Locate the cell with the specified text and output its [X, Y] center coordinate. 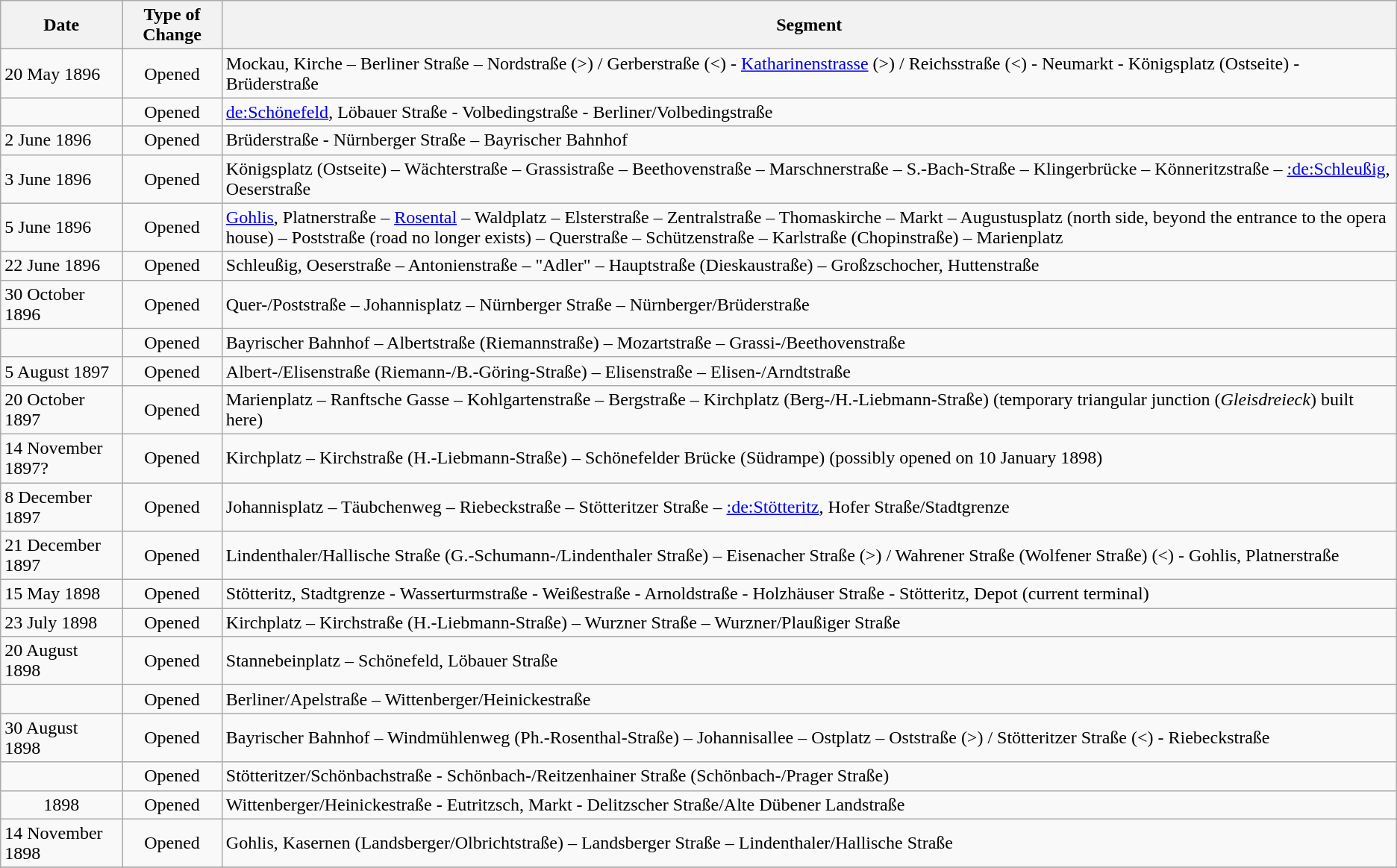
30 August 1898 [61, 737]
5 August 1897 [61, 371]
23 July 1898 [61, 622]
21 December 1897 [61, 555]
Gohlis, Kasernen (Landsberger/Olbrichtstraße) – Landsberger Straße – Lindenthaler/Hallische Straße [809, 843]
Albert-/Elisenstraße (Riemann-/B.-Göring-Straße) – Elisenstraße – Elisen-/Arndtstraße [809, 371]
20 August 1898 [61, 661]
Kirchplatz – Kirchstraße (H.-Liebmann-Straße) – Wurzner Straße – Wurzner/Plaußiger Straße [809, 622]
14 November 1897? [61, 458]
Brüderstraße - Nürnberger Straße – Bayrischer Bahnhof [809, 140]
20 October 1897 [61, 409]
14 November 1898 [61, 843]
Johannisplatz – Täubchenweg – Riebeckstraße – Stötteritzer Straße – :de:Stötteritz, Hofer Straße/Stadtgrenze [809, 506]
Segment [809, 25]
Quer-/Poststraße – Johannisplatz – Nürnberger Straße – Nürnberger/Brüderstraße [809, 305]
20 May 1896 [61, 73]
22 June 1896 [61, 266]
Bayrischer Bahnhof – Albertstraße (Riemannstraße) – Mozartstraße – Grassi-/Beethovenstraße [809, 343]
Stötteritzer/Schönbachstraße - Schönbach-/Reitzenhainer Straße (Schönbach-/Prager Straße) [809, 776]
2 June 1896 [61, 140]
5 June 1896 [61, 227]
3 June 1896 [61, 179]
Stannebeinplatz – Schönefeld, Löbauer Straße [809, 661]
Berliner/Apelstraße – Wittenberger/Heinickestraße [809, 699]
15 May 1898 [61, 594]
de:Schönefeld, Löbauer Straße - Volbedingstraße - Berliner/Volbedingstraße [809, 112]
30 October 1896 [61, 305]
Kirchplatz – Kirchstraße (H.-Liebmann-Straße) – Schönefelder Brücke (Südrampe) (possibly opened on 10 January 1898) [809, 458]
Schleußig, Oeserstraße – Antonienstraße – "Adler" – Hauptstraße (Dieskaustraße) – Großzschocher, Huttenstraße [809, 266]
Date [61, 25]
8 December 1897 [61, 506]
Wittenberger/Heinickestraße - Eutritzsch, Markt - Delitzscher Straße/Alte Dübener Landstraße [809, 805]
Stötteritz, Stadtgrenze - Wasserturmstraße - Weißestraße - Arnoldstraße - Holzhäuser Straße - Stötteritz, Depot (current terminal) [809, 594]
Bayrischer Bahnhof – Windmühlenweg (Ph.-Rosenthal-Straße) – Johannisallee – Ostplatz – Oststraße (>) / Stötteritzer Straße (<) - Riebeckstraße [809, 737]
1898 [61, 805]
Type of Change [172, 25]
